Determine the [X, Y] coordinate at the center of the cell enclosing the given text.  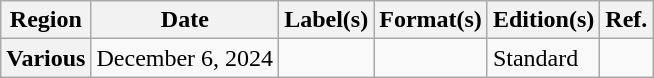
Region [46, 20]
Label(s) [326, 20]
Various [46, 58]
Ref. [626, 20]
Format(s) [431, 20]
Standard [543, 58]
December 6, 2024 [185, 58]
Date [185, 20]
Edition(s) [543, 20]
